Capture the cell that displays the provided text and extract its (X, Y) central coordinate. 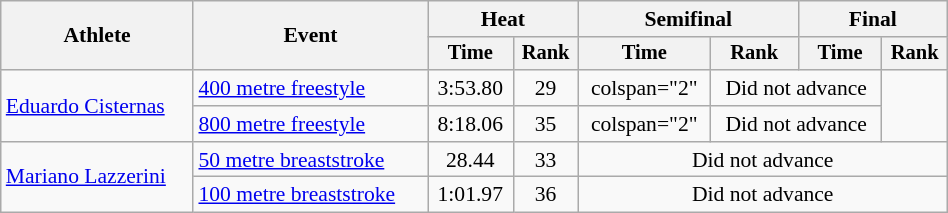
29 (546, 88)
33 (546, 160)
1:01.97 (470, 195)
Event (310, 36)
50 metre breaststroke (310, 160)
28.44 (470, 160)
Athlete (98, 36)
800 metre freestyle (310, 124)
Eduardo Cisternas (98, 106)
Semifinal (688, 19)
Final (872, 19)
36 (546, 195)
100 metre breaststroke (310, 195)
8:18.06 (470, 124)
Heat (504, 19)
Mariano Lazzerini (98, 178)
400 metre freestyle (310, 88)
3:53.80 (470, 88)
35 (546, 124)
